Locate the cell with the specified text and output its [x, y] center coordinate. 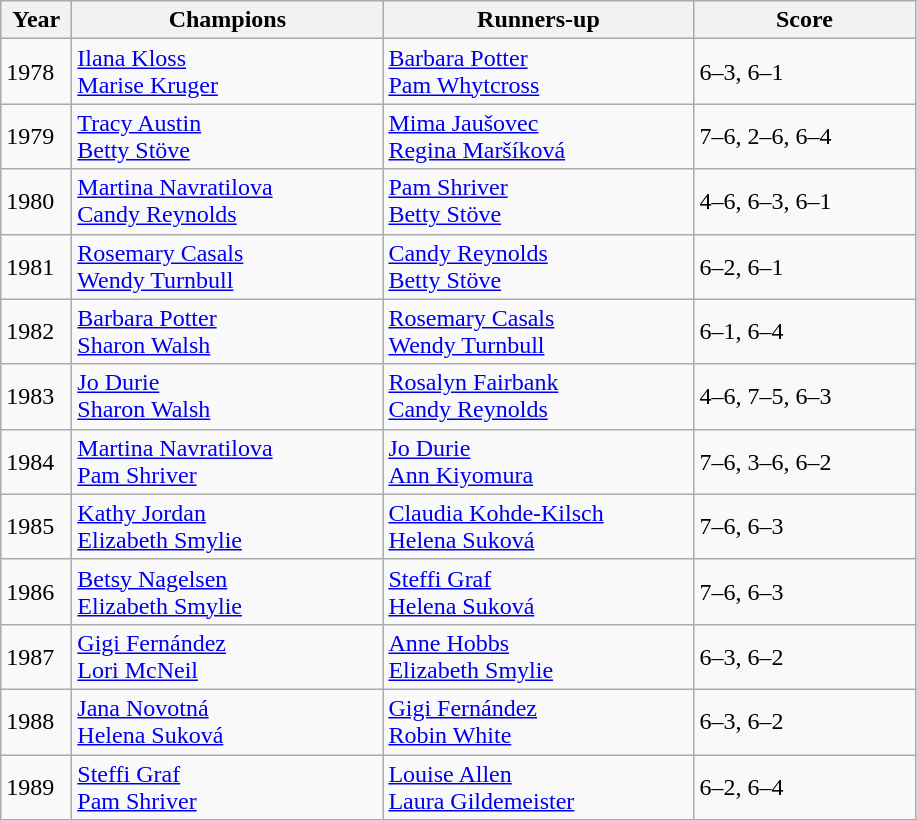
Score [804, 20]
1988 [36, 722]
Steffi Graf Pam Shriver [228, 786]
Claudia Kohde-Kilsch Helena Suková [538, 526]
Barbara Potter Sharon Walsh [228, 332]
4–6, 6–3, 6–1 [804, 202]
Runners-up [538, 20]
Jo Durie Sharon Walsh [228, 396]
6–2, 6–1 [804, 266]
1982 [36, 332]
1984 [36, 462]
1979 [36, 136]
Steffi Graf Helena Suková [538, 592]
Louise Allen Laura Gildemeister [538, 786]
6–2, 6–4 [804, 786]
6–1, 6–4 [804, 332]
Betsy Nagelsen Elizabeth Smylie [228, 592]
Kathy Jordan Elizabeth Smylie [228, 526]
6–3, 6–1 [804, 72]
1987 [36, 656]
1980 [36, 202]
Martina Navratilova Pam Shriver [228, 462]
Mima Jaušovec Regina Maršíková [538, 136]
1986 [36, 592]
1981 [36, 266]
Champions [228, 20]
Pam Shriver Betty Stöve [538, 202]
Barbara Potter Pam Whytcross [538, 72]
Jana Novotná Helena Suková [228, 722]
1989 [36, 786]
Anne Hobbs Elizabeth Smylie [538, 656]
Gigi Fernández Robin White [538, 722]
4–6, 7–5, 6–3 [804, 396]
Year [36, 20]
1985 [36, 526]
7–6, 3–6, 6–2 [804, 462]
Martina Navratilova Candy Reynolds [228, 202]
7–6, 2–6, 6–4 [804, 136]
Gigi Fernández Lori McNeil [228, 656]
Ilana Kloss Marise Kruger [228, 72]
Candy Reynolds Betty Stöve [538, 266]
1978 [36, 72]
Jo Durie Ann Kiyomura [538, 462]
Rosalyn Fairbank Candy Reynolds [538, 396]
1983 [36, 396]
Tracy Austin Betty Stöve [228, 136]
